Detect which cell encompasses the target text, then output its [X, Y] center coordinate. 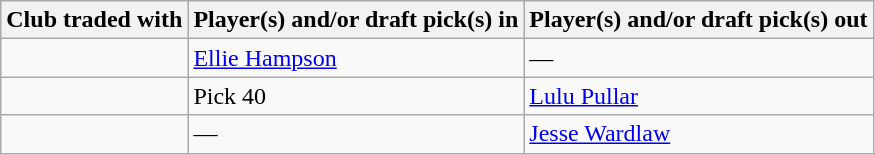
Jesse Wardlaw [698, 134]
Club traded with [94, 20]
Ellie Hampson [356, 58]
Pick 40 [356, 96]
Player(s) and/or draft pick(s) in [356, 20]
Lulu Pullar [698, 96]
Player(s) and/or draft pick(s) out [698, 20]
